Identify which cell holds the provided text, then report its [x, y] central coordinate. 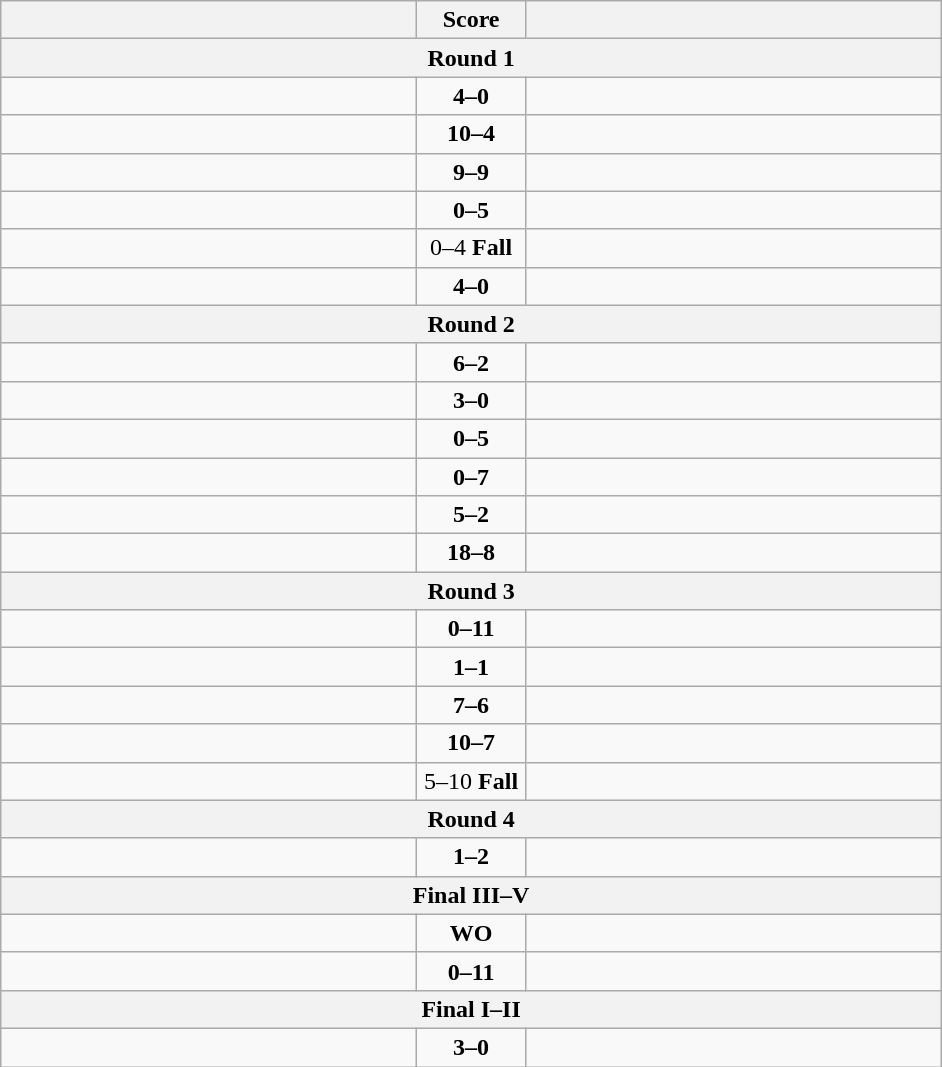
Final I–II [472, 1009]
5–2 [472, 515]
6–2 [472, 362]
10–4 [472, 134]
9–9 [472, 172]
5–10 Fall [472, 781]
WO [472, 933]
Final III–V [472, 895]
Score [472, 20]
1–1 [472, 667]
1–2 [472, 857]
10–7 [472, 743]
Round 1 [472, 58]
0–7 [472, 477]
0–4 Fall [472, 248]
18–8 [472, 553]
Round 4 [472, 819]
7–6 [472, 705]
Round 3 [472, 591]
Round 2 [472, 324]
